Detect which cell encompasses the target text, then output its (X, Y) center coordinate. 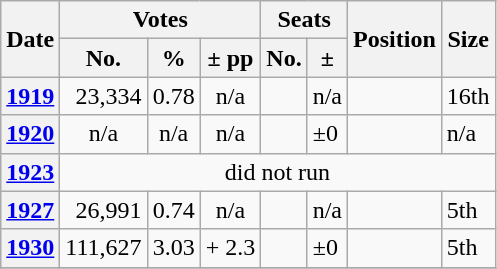
1927 (30, 210)
26,991 (104, 210)
1920 (30, 134)
Date (30, 39)
1923 (30, 172)
0.78 (174, 96)
3.03 (174, 248)
0.74 (174, 210)
% (174, 58)
± (327, 58)
did not run (278, 172)
1930 (30, 248)
1919 (30, 96)
Size (468, 39)
Position (395, 39)
+ 2.3 (230, 248)
16th (468, 96)
23,334 (104, 96)
111,627 (104, 248)
Votes (160, 20)
± pp (230, 58)
Seats (304, 20)
